Detect which cell encompasses the target text, then output its [x, y] center coordinate. 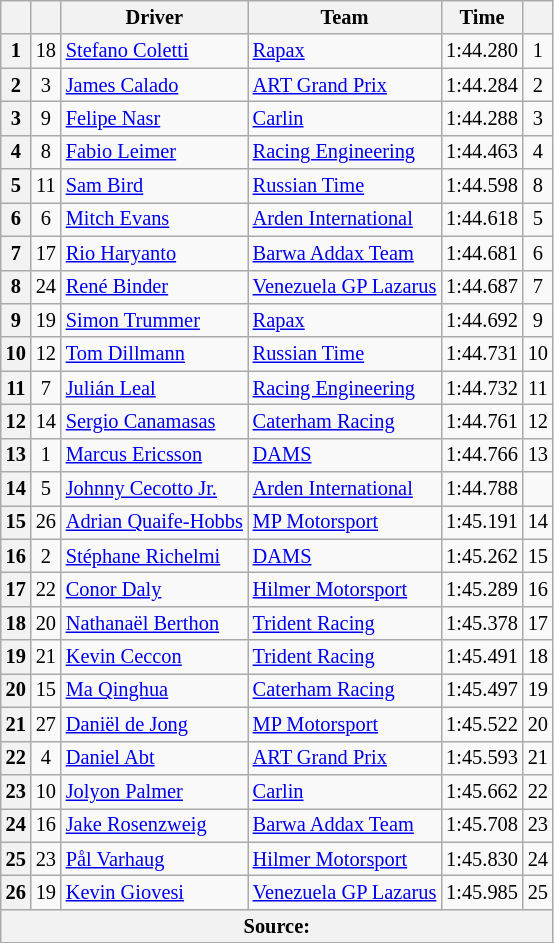
1:45.985 [482, 892]
James Calado [154, 85]
Marcus Ericsson [154, 455]
Julián Leal [154, 388]
Daniël de Jong [154, 724]
Felipe Nasr [154, 118]
27 [46, 724]
Tom Dillmann [154, 354]
Pål Varhaug [154, 859]
Driver [154, 17]
1:44.598 [482, 186]
Simon Trummer [154, 320]
1:44.788 [482, 489]
Kevin Giovesi [154, 892]
Sam Bird [154, 186]
Rio Haryanto [154, 253]
1:45.830 [482, 859]
1:45.378 [482, 623]
1:44.687 [482, 287]
1:45.289 [482, 589]
1:44.618 [482, 219]
1:44.766 [482, 455]
1:44.761 [482, 421]
René Binder [154, 287]
Time [482, 17]
Jolyon Palmer [154, 791]
Stefano Coletti [154, 51]
Johnny Cecotto Jr. [154, 489]
1:44.284 [482, 85]
1:45.593 [482, 758]
Jake Rosenzweig [154, 825]
Team [344, 17]
Adrian Quaife-Hobbs [154, 522]
Fabio Leimer [154, 152]
Sergio Canamasas [154, 421]
1:44.280 [482, 51]
Source: [277, 926]
Mitch Evans [154, 219]
1:44.692 [482, 320]
Daniel Abt [154, 758]
1:45.662 [482, 791]
1:45.191 [482, 522]
1:44.681 [482, 253]
1:44.731 [482, 354]
Nathanaël Berthon [154, 623]
1:45.708 [482, 825]
1:44.732 [482, 388]
Conor Daly [154, 589]
1:45.497 [482, 690]
Kevin Ceccon [154, 657]
1:44.288 [482, 118]
1:45.491 [482, 657]
1:45.262 [482, 556]
1:44.463 [482, 152]
Ma Qinghua [154, 690]
Stéphane Richelmi [154, 556]
1:45.522 [482, 724]
